Return the (X, Y) coordinate for the center point of the cell that contains the specified text.  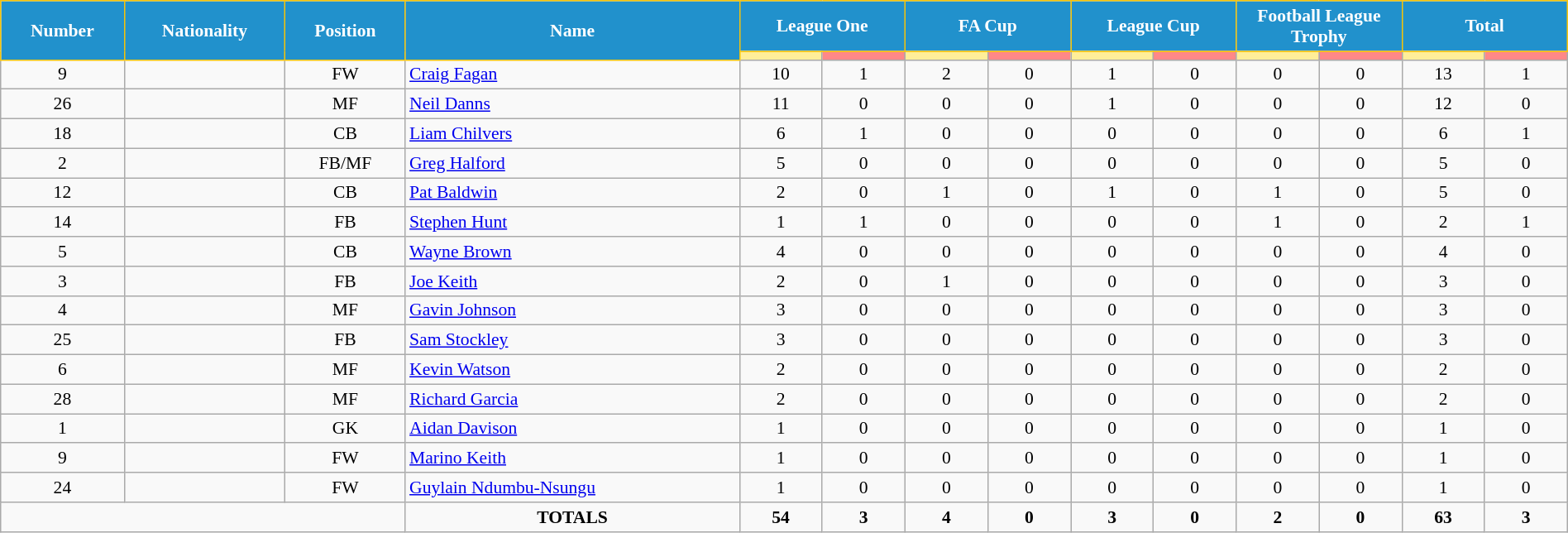
TOTALS (572, 517)
Nationality (205, 30)
Total (1484, 26)
28 (63, 399)
Pat Baldwin (572, 193)
Gavin Johnson (572, 310)
League Cup (1153, 26)
63 (1443, 517)
18 (63, 134)
Neil Danns (572, 104)
Kevin Watson (572, 370)
Aidan Davison (572, 429)
24 (63, 487)
11 (781, 104)
25 (63, 340)
Richard Garcia (572, 399)
13 (1443, 74)
Craig Fagan (572, 74)
Wayne Brown (572, 252)
54 (781, 517)
Football League Trophy (1319, 26)
Joe Keith (572, 281)
FB/MF (346, 163)
Name (572, 30)
Marino Keith (572, 459)
Liam Chilvers (572, 134)
GK (346, 429)
Number (63, 30)
League One (822, 26)
FA Cup (987, 26)
10 (781, 74)
14 (63, 223)
26 (63, 104)
Position (346, 30)
Sam Stockley (572, 340)
Guylain Ndumbu-Nsungu (572, 487)
Greg Halford (572, 163)
Stephen Hunt (572, 223)
